Output the (x, y) coordinate of the center of the cell containing the given text.  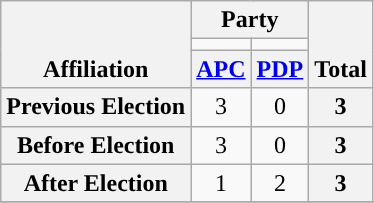
Party (250, 20)
2 (280, 183)
After Election (96, 183)
Total (341, 44)
Affiliation (96, 44)
1 (221, 183)
APC (221, 69)
Previous Election (96, 107)
PDP (280, 69)
Before Election (96, 145)
